From the cell containing the given text, extract its center point as [x, y] coordinate. 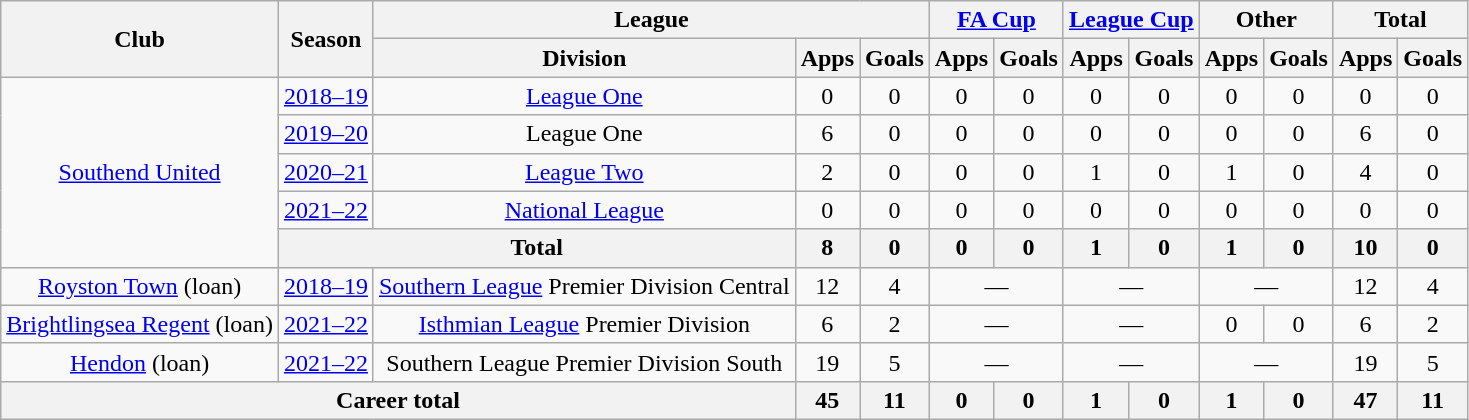
Career total [398, 400]
FA Cup [996, 20]
2019–20 [326, 134]
10 [1365, 248]
Other [1266, 20]
League Two [584, 172]
League [651, 20]
Isthmian League Premier Division [584, 324]
Southern League Premier Division Central [584, 286]
Royston Town (loan) [140, 286]
8 [827, 248]
Brightlingsea Regent (loan) [140, 324]
Hendon (loan) [140, 362]
Southend United [140, 172]
League Cup [1131, 20]
Southern League Premier Division South [584, 362]
Division [584, 58]
National League [584, 210]
47 [1365, 400]
45 [827, 400]
Season [326, 39]
Club [140, 39]
2020–21 [326, 172]
